Locate the cell with the specified text and output its (x, y) center coordinate. 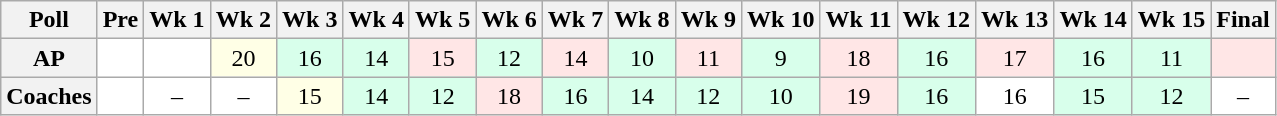
Wk 10 (781, 20)
Wk 11 (858, 20)
Wk 7 (575, 20)
Wk 6 (509, 20)
Wk 15 (1171, 20)
19 (858, 96)
17 (1014, 58)
Pre (120, 20)
Final (1243, 20)
Poll (49, 20)
Coaches (49, 96)
AP (49, 58)
Wk 3 (310, 20)
20 (243, 58)
Wk 12 (936, 20)
Wk 5 (442, 20)
Wk 14 (1093, 20)
Wk 4 (376, 20)
Wk 8 (642, 20)
9 (781, 58)
Wk 2 (243, 20)
Wk 13 (1014, 20)
Wk 9 (708, 20)
Wk 1 (177, 20)
